Capture the cell that displays the provided text and extract its (x, y) central coordinate. 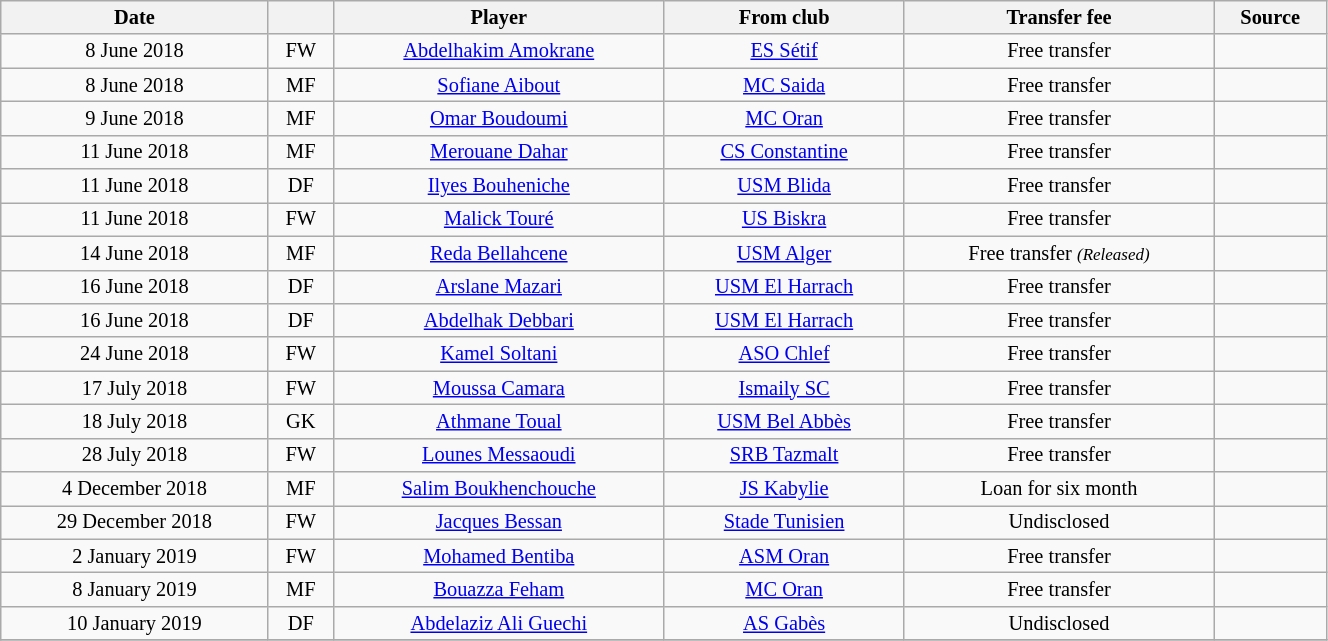
Date (134, 17)
Sofiane Aibout (498, 85)
8 January 2019 (134, 589)
29 December 2018 (134, 522)
Bouazza Feham (498, 589)
Ilyes Bouheniche (498, 186)
USM Bel Abbès (784, 421)
Abdelhakim Amokrane (498, 51)
Free transfer (Released) (1059, 253)
10 January 2019 (134, 623)
ASM Oran (784, 556)
From club (784, 17)
Malick Touré (498, 219)
14 June 2018 (134, 253)
Player (498, 17)
24 June 2018 (134, 354)
JS Kabylie (784, 489)
Omar Boudoumi (498, 118)
ASO Chlef (784, 354)
18 July 2018 (134, 421)
Merouane Dahar (498, 152)
Athmane Toual (498, 421)
28 July 2018 (134, 455)
Abdelaziz Ali Guechi (498, 623)
ES Sétif (784, 51)
USM Alger (784, 253)
CS Constantine (784, 152)
Source (1270, 17)
Transfer fee (1059, 17)
Arslane Mazari (498, 287)
SRB Tazmalt (784, 455)
AS Gabès (784, 623)
Lounes Messaoudi (498, 455)
Salim Boukhenchouche (498, 489)
Mohamed Bentiba (498, 556)
17 July 2018 (134, 388)
USM Blida (784, 186)
Loan for six month (1059, 489)
4 December 2018 (134, 489)
2 January 2019 (134, 556)
MC Saida (784, 85)
Kamel Soltani (498, 354)
9 June 2018 (134, 118)
Reda Bellahcene (498, 253)
Ismaily SC (784, 388)
US Biskra (784, 219)
GK (300, 421)
Stade Tunisien (784, 522)
Moussa Camara (498, 388)
Abdelhak Debbari (498, 320)
Jacques Bessan (498, 522)
